Return (x, y) of the center of cell containing provided text 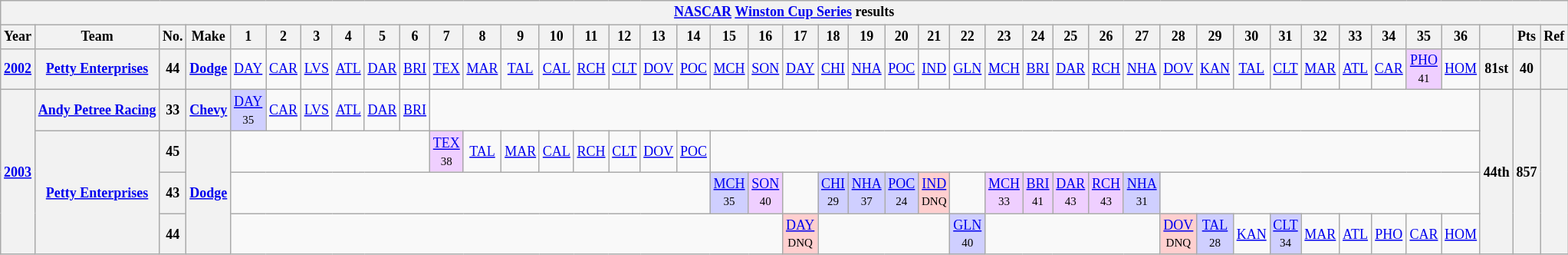
2002 (18, 69)
16 (765, 37)
17 (800, 37)
2 (284, 37)
NASCAR Winston Cup Series results (784, 12)
22 (968, 37)
RCH43 (1106, 193)
DAYDNQ (800, 234)
9 (521, 37)
CLT34 (1285, 234)
4 (348, 37)
29 (1215, 37)
43 (173, 193)
CHI29 (833, 193)
30 (1251, 37)
11 (591, 37)
24 (1038, 37)
28 (1178, 37)
45 (173, 151)
44th (1497, 172)
27 (1142, 37)
GLN40 (968, 234)
Team (97, 37)
IND (934, 69)
857 (1527, 172)
14 (694, 37)
Chevy (209, 111)
CHI (833, 69)
GLN (968, 69)
Year (18, 37)
7 (446, 37)
8 (482, 37)
PHO (1389, 234)
Pts (1527, 37)
NHA31 (1142, 193)
21 (934, 37)
MCH33 (1004, 193)
15 (729, 37)
35 (1424, 37)
19 (866, 37)
2003 (18, 172)
10 (557, 37)
34 (1389, 37)
23 (1004, 37)
BRI41 (1038, 193)
DAY35 (248, 111)
DOVDNQ (1178, 234)
NHA37 (866, 193)
TEX38 (446, 151)
32 (1320, 37)
13 (659, 37)
20 (902, 37)
SON40 (765, 193)
6 (416, 37)
PHO41 (1424, 69)
DAR43 (1070, 193)
25 (1070, 37)
12 (624, 37)
36 (1461, 37)
TAL28 (1215, 234)
INDDNQ (934, 193)
Andy Petree Racing (97, 111)
5 (382, 37)
26 (1106, 37)
Ref (1554, 37)
40 (1527, 69)
81st (1497, 69)
3 (316, 37)
1 (248, 37)
SON (765, 69)
31 (1285, 37)
Make (209, 37)
TEX (446, 69)
18 (833, 37)
POC24 (902, 193)
MCH35 (729, 193)
No. (173, 37)
